Return [X, Y] of the center of cell containing provided text 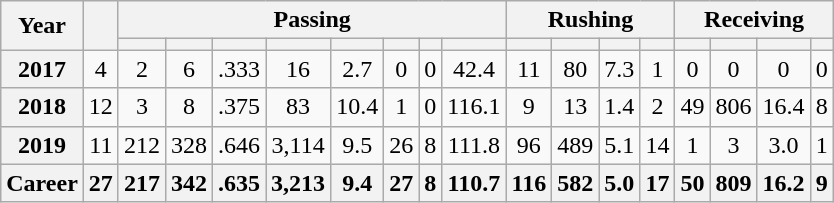
809 [734, 183]
3.0 [784, 145]
2018 [42, 107]
.333 [240, 69]
489 [576, 145]
Receiving [754, 20]
13 [576, 107]
9.4 [358, 183]
Passing [312, 20]
7.3 [620, 69]
12 [100, 107]
3,114 [298, 145]
328 [188, 145]
110.7 [474, 183]
806 [734, 107]
Year [42, 26]
.646 [240, 145]
2019 [42, 145]
16 [298, 69]
9.5 [358, 145]
582 [576, 183]
.375 [240, 107]
111.8 [474, 145]
2017 [42, 69]
26 [402, 145]
17 [658, 183]
83 [298, 107]
16.4 [784, 107]
212 [142, 145]
4 [100, 69]
80 [576, 69]
3,213 [298, 183]
Rushing [590, 20]
217 [142, 183]
5.0 [620, 183]
1.4 [620, 107]
342 [188, 183]
96 [529, 145]
49 [692, 107]
116 [529, 183]
16.2 [784, 183]
42.4 [474, 69]
6 [188, 69]
Career [42, 183]
14 [658, 145]
5.1 [620, 145]
10.4 [358, 107]
116.1 [474, 107]
2.7 [358, 69]
.635 [240, 183]
50 [692, 183]
